Search for the cell housing the specified text and yield its [x, y] center coordinate. 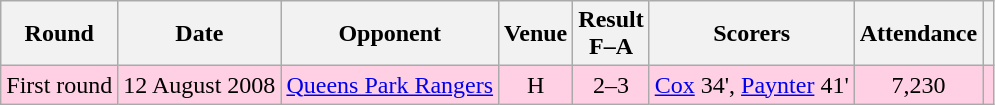
7,230 [918, 85]
Round [60, 34]
2–3 [611, 85]
Cox 34', Paynter 41' [752, 85]
Opponent [390, 34]
H [536, 85]
First round [60, 85]
Scorers [752, 34]
ResultF–A [611, 34]
Venue [536, 34]
Attendance [918, 34]
12 August 2008 [200, 85]
Date [200, 34]
Queens Park Rangers [390, 85]
